Return (x, y) of the center of cell containing provided text 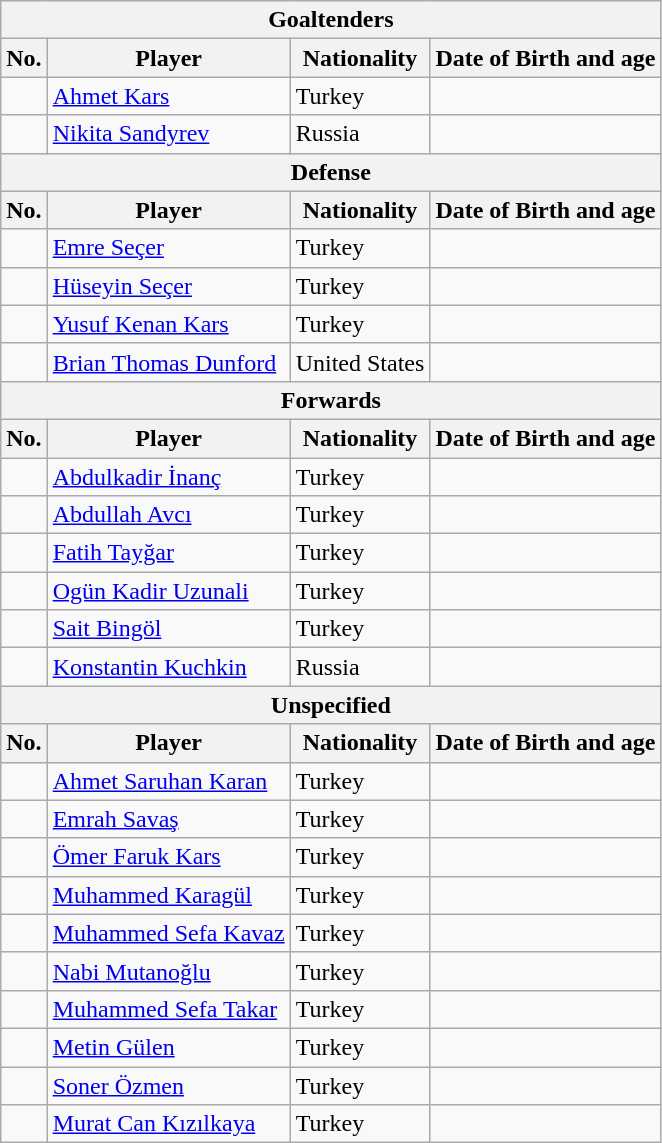
Muhammed Sefa Kavaz (168, 933)
Konstantin Kuchkin (168, 667)
Emrah Savaş (168, 819)
Hüseyin Seçer (168, 286)
Muhammed Sefa Takar (168, 1009)
Forwards (331, 400)
Ömer Faruk Kars (168, 857)
Nabi Mutanoğlu (168, 971)
Brian Thomas Dunford (168, 362)
Abdulkadir İnanç (168, 477)
Muhammed Karagül (168, 895)
Nikita Sandyrev (168, 134)
Ahmet Saruhan Karan (168, 781)
Goaltenders (331, 20)
Sait Bingöl (168, 629)
Emre Seçer (168, 248)
Murat Can Kızılkaya (168, 1124)
Yusuf Kenan Kars (168, 324)
Soner Özmen (168, 1085)
Unspecified (331, 705)
United States (360, 362)
Abdullah Avcı (168, 515)
Ogün Kadir Uzunali (168, 591)
Metin Gülen (168, 1047)
Fatih Tayğar (168, 553)
Defense (331, 172)
Ahmet Kars (168, 96)
